Determine the (X, Y) coordinate at the center of the cell enclosing the given text.  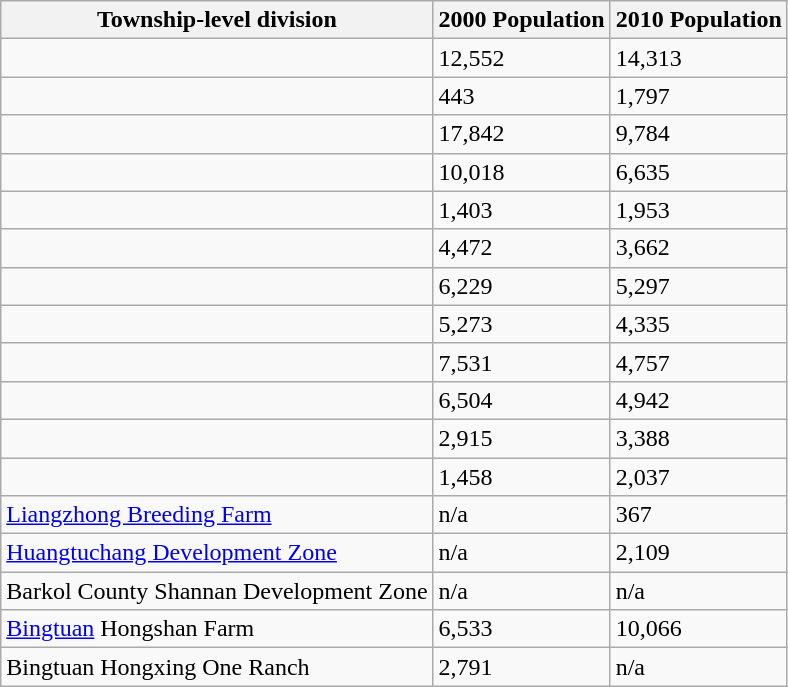
9,784 (698, 134)
7,531 (522, 362)
367 (698, 515)
Bingtuan Hongxing One Ranch (217, 667)
10,066 (698, 629)
4,757 (698, 362)
1,797 (698, 96)
12,552 (522, 58)
5,297 (698, 286)
6,229 (522, 286)
17,842 (522, 134)
1,403 (522, 210)
443 (522, 96)
6,635 (698, 172)
14,313 (698, 58)
Barkol County Shannan Development Zone (217, 591)
1,458 (522, 477)
4,472 (522, 248)
4,942 (698, 400)
4,335 (698, 324)
Township-level division (217, 20)
2,791 (522, 667)
Liangzhong Breeding Farm (217, 515)
2,037 (698, 477)
3,662 (698, 248)
Bingtuan Hongshan Farm (217, 629)
6,533 (522, 629)
2000 Population (522, 20)
6,504 (522, 400)
10,018 (522, 172)
1,953 (698, 210)
Huangtuchang Development Zone (217, 553)
2,109 (698, 553)
2010 Population (698, 20)
5,273 (522, 324)
3,388 (698, 438)
2,915 (522, 438)
